Identify which cell holds the provided text, then report its (x, y) central coordinate. 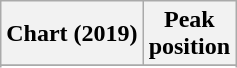
Peakposition (189, 34)
Chart (2019) (72, 34)
